Locate the cell with the specified text and output its [x, y] center coordinate. 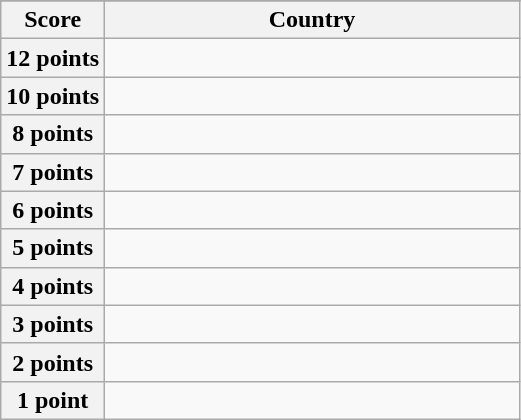
4 points [53, 286]
2 points [53, 362]
6 points [53, 210]
10 points [53, 96]
12 points [53, 58]
3 points [53, 324]
5 points [53, 248]
Country [312, 20]
8 points [53, 134]
1 point [53, 400]
Score [53, 20]
7 points [53, 172]
